Search for the cell housing the specified text and yield its (X, Y) center coordinate. 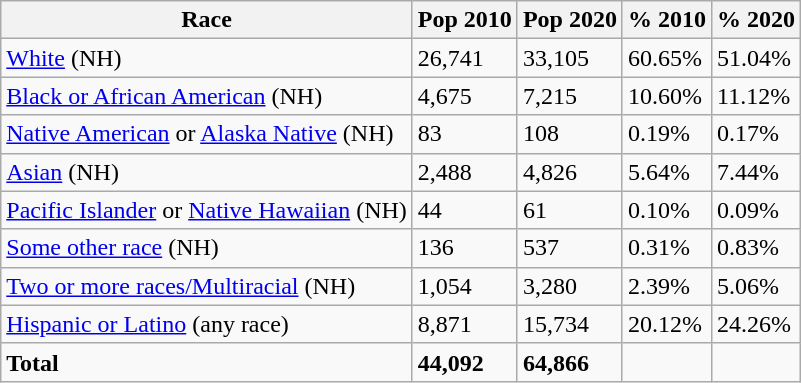
Native American or Alaska Native (NH) (207, 134)
3,280 (570, 286)
60.65% (666, 58)
Race (207, 20)
11.12% (756, 96)
Pop 2020 (570, 20)
Pacific Islander or Native Hawaiian (NH) (207, 210)
136 (464, 248)
% 2020 (756, 20)
Pop 2010 (464, 20)
8,871 (464, 324)
Hispanic or Latino (any race) (207, 324)
5.06% (756, 286)
Some other race (NH) (207, 248)
83 (464, 134)
44,092 (464, 362)
Black or African American (NH) (207, 96)
Two or more races/Multiracial (NH) (207, 286)
0.10% (666, 210)
10.60% (666, 96)
0.19% (666, 134)
61 (570, 210)
51.04% (756, 58)
44 (464, 210)
15,734 (570, 324)
4,826 (570, 172)
20.12% (666, 324)
33,105 (570, 58)
2.39% (666, 286)
64,866 (570, 362)
Asian (NH) (207, 172)
537 (570, 248)
White (NH) (207, 58)
0.17% (756, 134)
24.26% (756, 324)
108 (570, 134)
0.31% (666, 248)
7.44% (756, 172)
1,054 (464, 286)
4,675 (464, 96)
% 2010 (666, 20)
0.83% (756, 248)
Total (207, 362)
7,215 (570, 96)
26,741 (464, 58)
0.09% (756, 210)
2,488 (464, 172)
5.64% (666, 172)
